Locate the cell with the specified text and output its (x, y) center coordinate. 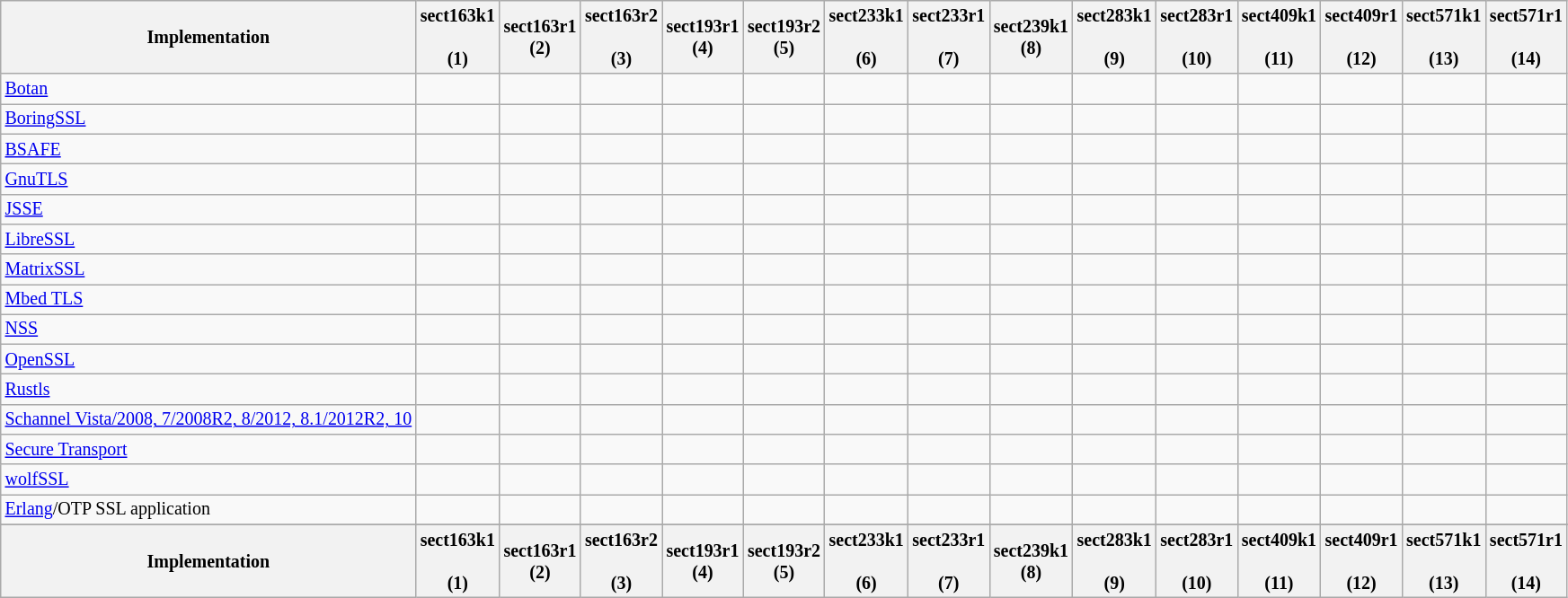
Schannel Vista/2008, 7/2008R2, 8/2012, 8.1/2012R2, 10 (208, 420)
wolfSSL (208, 479)
GnuTLS (208, 180)
BSAFE (208, 149)
Botan (208, 90)
Erlang/OTP SSL application (208, 510)
BoringSSL (208, 119)
LibreSSL (208, 239)
MatrixSSL (208, 269)
NSS (208, 329)
Mbed TLS (208, 300)
OpenSSL (208, 359)
Secure Transport (208, 449)
Rustls (208, 390)
JSSE (208, 208)
